Detect which cell encompasses the target text, then output its (X, Y) center coordinate. 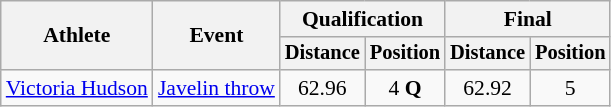
Victoria Hudson (77, 88)
Final (528, 19)
Athlete (77, 36)
4 Q (405, 88)
Event (216, 36)
Javelin throw (216, 88)
5 (570, 88)
62.96 (322, 88)
Qualification (362, 19)
62.92 (488, 88)
